Extract the [X, Y] coordinate from the center of the cell holding the provided text.  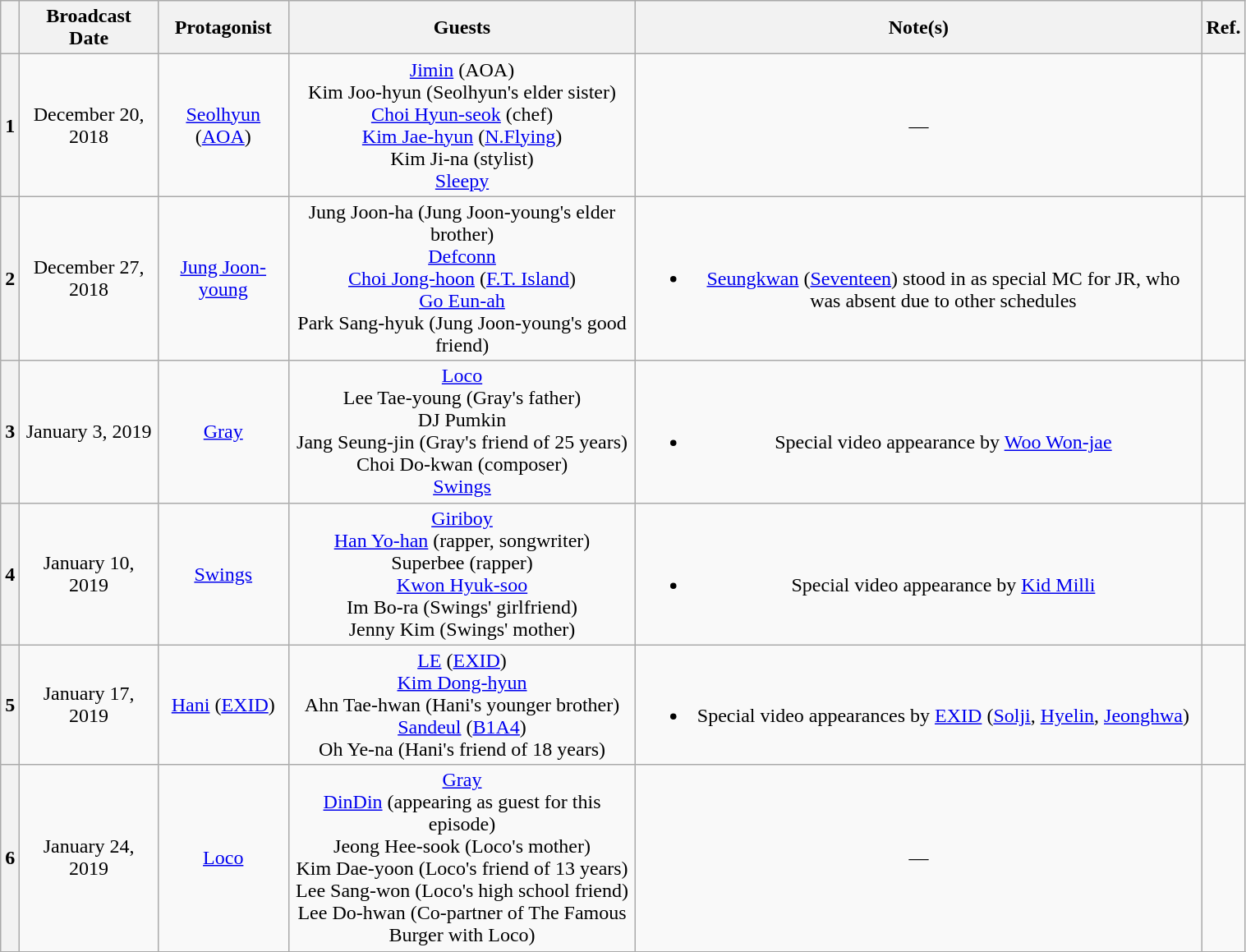
Special video appearance by Woo Won-jae [918, 432]
January 3, 2019 [89, 432]
GiriboyHan Yo-han (rapper, songwriter)Superbee (rapper)Kwon Hyuk-sooIm Bo-ra (Swings' girlfriend)Jenny Kim (Swings' mother) [462, 573]
Gray [223, 432]
January 24, 2019 [89, 858]
4 [10, 573]
December 20, 2018 [89, 125]
5 [10, 705]
Special video appearances by EXID (Solji, Hyelin, Jeonghwa) [918, 705]
LocoLee Tae-young (Gray's father)DJ PumkinJang Seung-jin (Gray's friend of 25 years)Choi Do-kwan (composer)Swings [462, 432]
1 [10, 125]
Hani (EXID) [223, 705]
January 10, 2019 [89, 573]
Guests [462, 28]
3 [10, 432]
December 27, 2018 [89, 278]
Special video appearance by Kid Milli [918, 573]
Jung Joon-ha (Jung Joon-young's elder brother)DefconnChoi Jong-hoon (F.T. Island)Go Eun-ahPark Sang-hyuk (Jung Joon-young's good friend) [462, 278]
Protagonist [223, 28]
LE (EXID)Kim Dong-hyunAhn Tae-hwan (Hani's younger brother)Sandeul (B1A4)Oh Ye-na (Hani's friend of 18 years) [462, 705]
Seolhyun (AOA) [223, 125]
Seungkwan (Seventeen) stood in as special MC for JR, who was absent due to other schedules [918, 278]
Jimin (AOA)Kim Joo-hyun (Seolhyun's elder sister)Choi Hyun-seok (chef)Kim Jae-hyun (N.Flying)Kim Ji-na (stylist)Sleepy [462, 125]
2 [10, 278]
Jung Joon-young [223, 278]
Loco [223, 858]
Note(s) [918, 28]
6 [10, 858]
January 17, 2019 [89, 705]
Ref. [1224, 28]
Broadcast Date [89, 28]
Swings [223, 573]
